Locate the cell with the specified text and output its (X, Y) center coordinate. 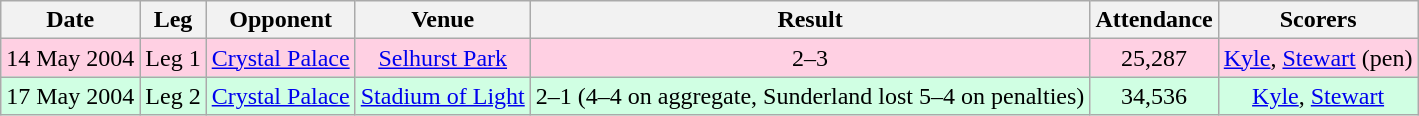
Result (810, 20)
Venue (442, 20)
Scorers (1318, 20)
Leg 1 (173, 58)
17 May 2004 (70, 96)
Stadium of Light (442, 96)
2–3 (810, 58)
Opponent (280, 20)
14 May 2004 (70, 58)
Kyle, Stewart (1318, 96)
Selhurst Park (442, 58)
Leg 2 (173, 96)
2–1 (4–4 on aggregate, Sunderland lost 5–4 on penalties) (810, 96)
Date (70, 20)
Kyle, Stewart (pen) (1318, 58)
Attendance (1154, 20)
25,287 (1154, 58)
Leg (173, 20)
34,536 (1154, 96)
